Output the (x, y) coordinate of the center of the cell containing the given text.  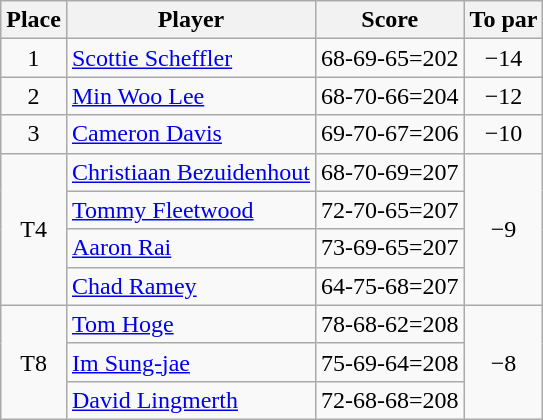
−9 (504, 229)
68-70-69=207 (390, 172)
−12 (504, 96)
T4 (34, 229)
2 (34, 96)
To par (504, 20)
David Lingmerth (190, 400)
72-70-65=207 (390, 210)
69-70-67=206 (390, 134)
−8 (504, 362)
Player (190, 20)
−14 (504, 58)
78-68-62=208 (390, 324)
Chad Ramey (190, 286)
Aaron Rai (190, 248)
73-69-65=207 (390, 248)
72-68-68=208 (390, 400)
1 (34, 58)
−10 (504, 134)
Min Woo Lee (190, 96)
75-69-64=208 (390, 362)
68-69-65=202 (390, 58)
Christiaan Bezuidenhout (190, 172)
Im Sung-jae (190, 362)
Score (390, 20)
Tommy Fleetwood (190, 210)
3 (34, 134)
Place (34, 20)
Cameron Davis (190, 134)
Tom Hoge (190, 324)
64-75-68=207 (390, 286)
T8 (34, 362)
Scottie Scheffler (190, 58)
68-70-66=204 (390, 96)
